Search for the cell housing the specified text and yield its (X, Y) center coordinate. 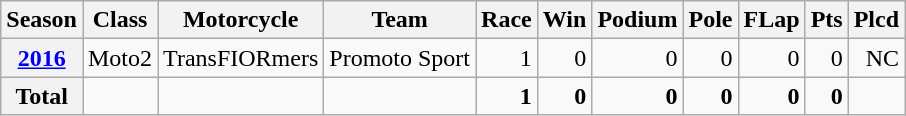
TransFIORmers (241, 58)
Moto2 (120, 58)
Pts (826, 20)
Plcd (876, 20)
Podium (638, 20)
Race (507, 20)
Team (400, 20)
Promoto Sport (400, 58)
FLap (772, 20)
Win (564, 20)
NC (876, 58)
Motorcycle (241, 20)
Class (120, 20)
Season (42, 20)
2016 (42, 58)
Pole (710, 20)
Total (42, 96)
